For the text-containing cell, return its midpoint in (X, Y) coordinate format. 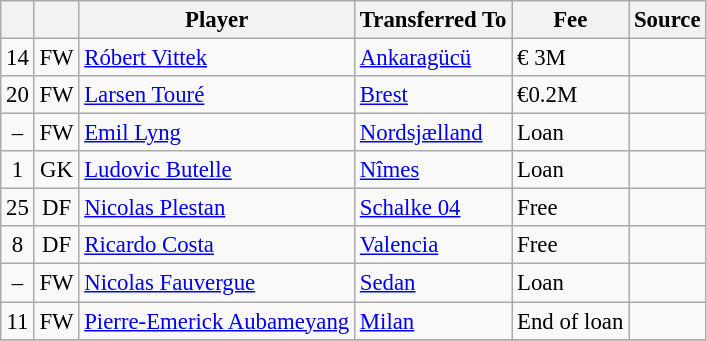
Ankaragücü (434, 58)
Transferred To (434, 20)
Ricardo Costa (217, 245)
Pierre-Emerick Aubameyang (217, 321)
Nîmes (434, 170)
€ 3M (570, 58)
Player (217, 20)
€0.2M (570, 95)
8 (18, 245)
Fee (570, 20)
Emil Lyng (217, 133)
Brest (434, 95)
Sedan (434, 283)
Source (668, 20)
Larsen Touré (217, 95)
20 (18, 95)
Nicolas Fauvergue (217, 283)
Ludovic Butelle (217, 170)
Nordsjælland (434, 133)
1 (18, 170)
Róbert Vittek (217, 58)
Schalke 04 (434, 208)
Valencia (434, 245)
Nicolas Plestan (217, 208)
14 (18, 58)
25 (18, 208)
11 (18, 321)
GK (56, 170)
End of loan (570, 321)
Milan (434, 321)
